Determine the [x, y] coordinate at the center of the cell enclosing the given text.  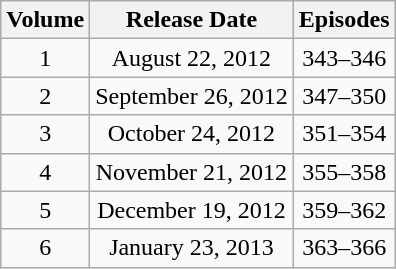
355–358 [344, 172]
January 23, 2013 [192, 248]
6 [46, 248]
4 [46, 172]
363–366 [344, 248]
September 26, 2012 [192, 96]
August 22, 2012 [192, 58]
Volume [46, 20]
November 21, 2012 [192, 172]
Episodes [344, 20]
2 [46, 96]
5 [46, 210]
343–346 [344, 58]
December 19, 2012 [192, 210]
1 [46, 58]
359–362 [344, 210]
Release Date [192, 20]
3 [46, 134]
347–350 [344, 96]
October 24, 2012 [192, 134]
351–354 [344, 134]
